Output the (X, Y) coordinate of the center of the cell containing the given text.  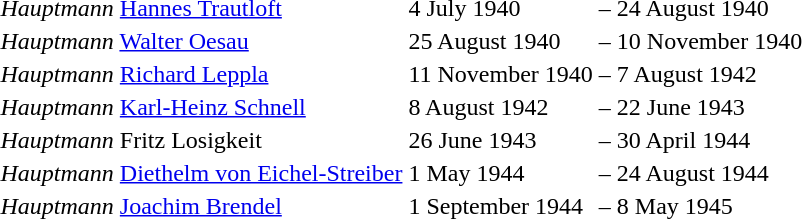
11 November 1940 (500, 74)
8 August 1942 (500, 107)
1 May 1944 (500, 173)
25 August 1940 (500, 41)
26 June 1943 (500, 140)
